Extract the [X, Y] coordinate from the center of the cell holding the provided text.  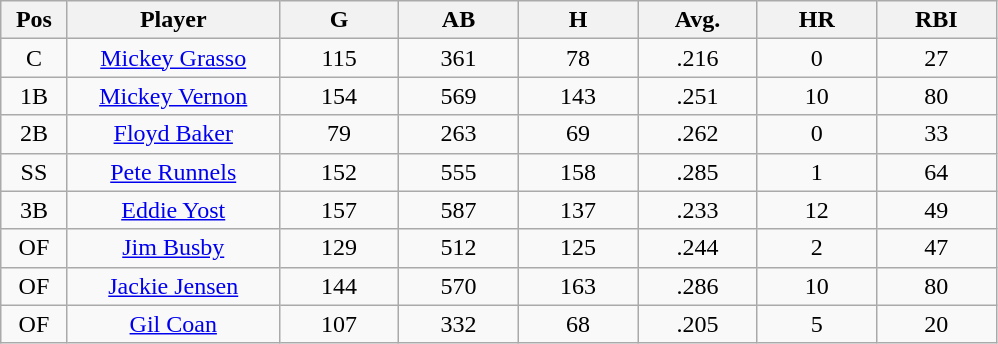
47 [937, 248]
AB [458, 20]
20 [937, 324]
263 [458, 134]
157 [338, 210]
152 [338, 172]
Jackie Jensen [173, 286]
.233 [698, 210]
137 [578, 210]
.205 [698, 324]
Mickey Vernon [173, 96]
.286 [698, 286]
144 [338, 286]
569 [458, 96]
Floyd Baker [173, 134]
27 [937, 58]
125 [578, 248]
2B [34, 134]
570 [458, 286]
G [338, 20]
512 [458, 248]
1B [34, 96]
.244 [698, 248]
69 [578, 134]
64 [937, 172]
587 [458, 210]
49 [937, 210]
163 [578, 286]
Mickey Grasso [173, 58]
Eddie Yost [173, 210]
.285 [698, 172]
Avg. [698, 20]
RBI [937, 20]
68 [578, 324]
3B [34, 210]
.262 [698, 134]
115 [338, 58]
Gil Coan [173, 324]
332 [458, 324]
1 [816, 172]
79 [338, 134]
33 [937, 134]
154 [338, 96]
78 [578, 58]
2 [816, 248]
Jim Busby [173, 248]
12 [816, 210]
158 [578, 172]
Player [173, 20]
555 [458, 172]
Pos [34, 20]
107 [338, 324]
SS [34, 172]
H [578, 20]
C [34, 58]
.251 [698, 96]
HR [816, 20]
143 [578, 96]
Pete Runnels [173, 172]
361 [458, 58]
.216 [698, 58]
129 [338, 248]
5 [816, 324]
